Locate the cell with the specified text and output its (x, y) center coordinate. 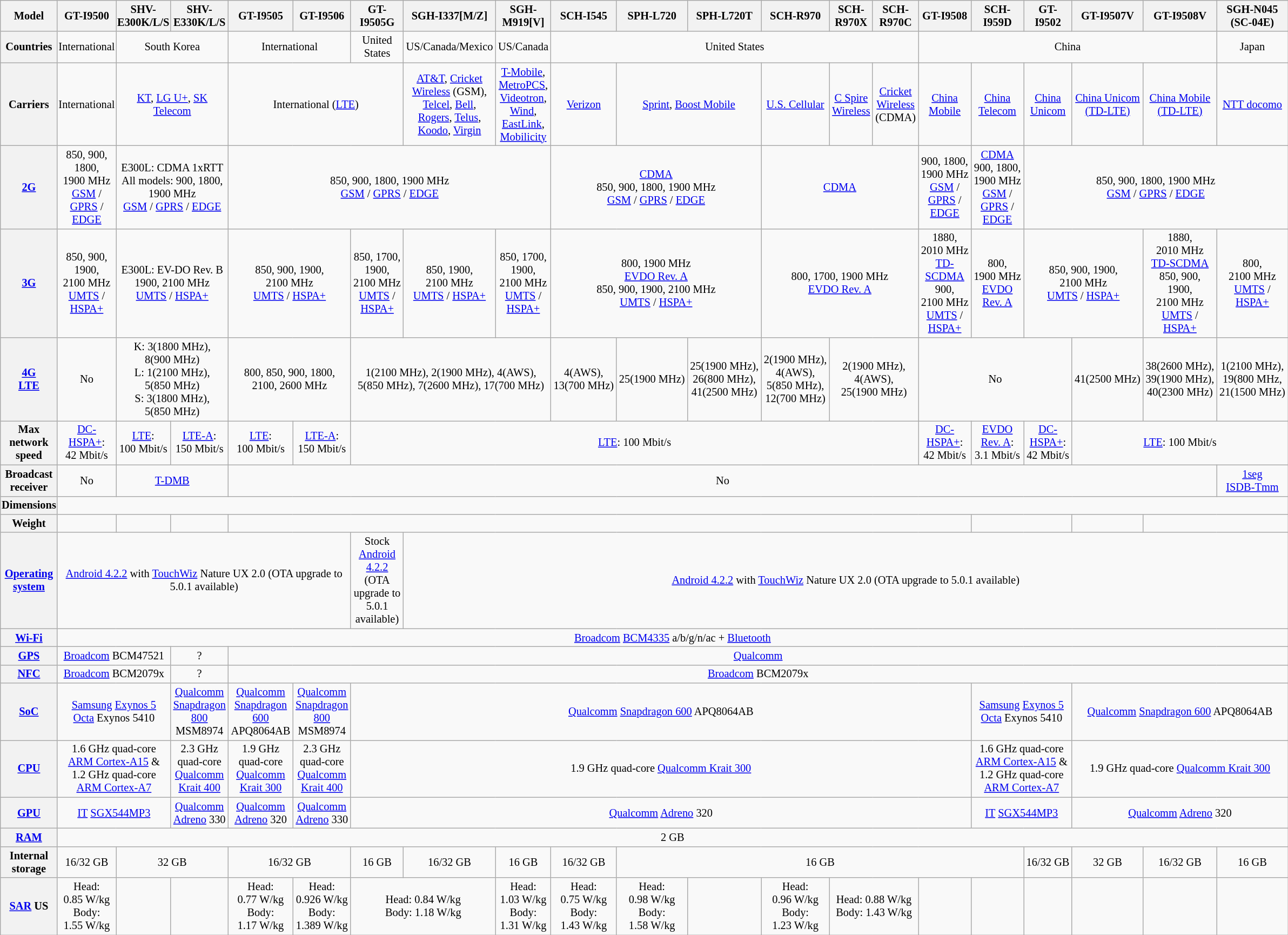
E300L: CDMA 1xRTTAll models: 900, 1800, 1900 MHzGSM / GPRS / EDGE (172, 187)
Head: 0.75 W/kgBody: 1.43 W/kg (583, 906)
SGH-M919[V] (523, 16)
T-DMB (172, 480)
EVDO Rev. A: 3.1 Mbit/s (997, 443)
SGH-N045(SC-04E) (1252, 16)
CDMA900, 1800, 1900 MHzGSM / GPRS / EDGE (997, 187)
1(2100 MHz), 2(1900 MHz), 4(AWS), 5(850 MHz), 7(2600 MHz), 17(700 MHz) (451, 379)
GT-I9508 (944, 16)
Head: 0.88 W/kgBody: 1.43 W/kg (874, 906)
1segISDB-Tmm (1252, 480)
800, 2100 MHzUMTS / HSPA+ (1252, 283)
SHV-E300K/L/S (144, 16)
GT-I9507V (1108, 16)
Head: 0.926 W/kgBody: 1.389 W/kg (322, 906)
U.S. Cellular (795, 104)
Wi-Fi (29, 638)
4(AWS), 13(700 MHz) (583, 379)
CDMA850, 900, 1800, 1900 MHzGSM / GPRS / EDGE (656, 187)
NFC (29, 674)
4GLTE (29, 379)
CDMA (840, 187)
900, 1800, 1900 MHzGSM / GPRS / EDGE (944, 187)
GT-I9500 (86, 16)
SCH-R970X (851, 16)
Carriers (29, 104)
GPS (29, 656)
38(2600 MHz), 39(1900 MHz), 40(2300 MHz) (1180, 379)
GT-I9508V (1180, 16)
GPU (29, 813)
E300L: EV-DO Rev. B1900, 2100 MHzUMTS / HSPA+ (172, 283)
Head: 0.98 W/kgBody: 1.58 W/kg (652, 906)
China Unicom(TD-LTE) (1108, 104)
NTT docomo (1252, 104)
GT-I9506 (322, 16)
China Telecom (997, 104)
RAM (29, 837)
GT-I9505G (377, 16)
Head: 0.77 W/kgBody: 1.17 W/kg (261, 906)
2 GB (673, 837)
Stock Android 4.2.2 (OTA upgrade to 5.0.1 available) (377, 580)
SAR US (29, 906)
Maxnetworkspeed (29, 443)
850, 1900, 2100 MHzUMTS / HSPA+ (450, 283)
GT-I9502 (1048, 16)
CPU (29, 769)
800, 850, 900, 1800, 2100, 2600 MHz (290, 379)
Broadcastreceiver (29, 480)
1880, 2010 MHzTD-SCDMA900, 2100 MHzUMTS / HSPA+ (944, 283)
SCH-I959D (997, 16)
SoC (29, 712)
SPH-L720T (724, 16)
25(1900 MHz) (652, 379)
800, 1900 MHzEVDO Rev. A (997, 283)
GT-I9505 (261, 16)
Japan (1252, 47)
Sprint, Boost Mobile (689, 104)
2(1900 MHz),4(AWS),5(850 MHz),12(700 MHz) (795, 379)
China Mobile(TD-LTE) (1180, 104)
1(2100 MHz), 19(800 MHz, 21(1500 MHz) (1252, 379)
Cricket Wireless (CDMA) (895, 104)
T-Mobile, MetroPCS, Videotron, Wind, EastLink, Mobilicity (523, 104)
25(1900 MHz), 26(800 MHz), 41(2500 MHz) (724, 379)
South Korea (172, 47)
Head: 0.96 W/kgBody: 1.23 W/kg (795, 906)
3G (29, 283)
SPH-L720 (652, 16)
2(1900 MHz),4(AWS),25(1900 MHz) (874, 379)
Head: 0.85 W/kgBody: 1.55 W/kg (86, 906)
SCH-R970C (895, 16)
SCH-I545 (583, 16)
SHV-E330K/L/S (200, 16)
Head: 0.84 W/kgBody: 1.18 W/kg (423, 906)
Broadcom BCM4335 a/b/g/n/ac + Bluetooth (673, 638)
K: 3(1800 MHz), 8(900 MHz)L: 1(2100 MHz), 5(850 MHz)S: 3(1800 MHz), 5(850 MHz) (172, 379)
1880, 2010 MHzTD-SCDMA850, 900, 1900, 2100 MHzUMTS / HSPA+ (1180, 283)
C Spire Wireless (851, 104)
China (1068, 47)
Qualcomm (759, 656)
41(2500 MHz) (1108, 379)
Countries (29, 47)
US/Canada (523, 47)
Weight (29, 523)
China Mobile (944, 104)
International (LTE) (316, 104)
Broadcom BCM47521 (114, 656)
AT&T, Cricket Wireless (GSM), Telcel, Bell, Rogers, Telus, Koodo, Virgin (450, 104)
China Unicom (1048, 104)
2G (29, 187)
Head: 1.03 W/kgBody: 1.31 W/kg (523, 906)
SCH-R970 (795, 16)
Internal storage (29, 862)
800, 1700, 1900 MHzEVDO Rev. A (840, 283)
Operatingsystem (29, 580)
US/Canada/Mexico (450, 47)
Verizon (583, 104)
KT, LG U+, SK Telecom (172, 104)
800, 1900 MHzEVDO Rev. A850, 900, 1900, 2100 MHzUMTS / HSPA+ (656, 283)
Dimensions (29, 505)
Model (29, 16)
SGH-I337[M/Z] (450, 16)
